Locate the cell with the specified text and output its [X, Y] center coordinate. 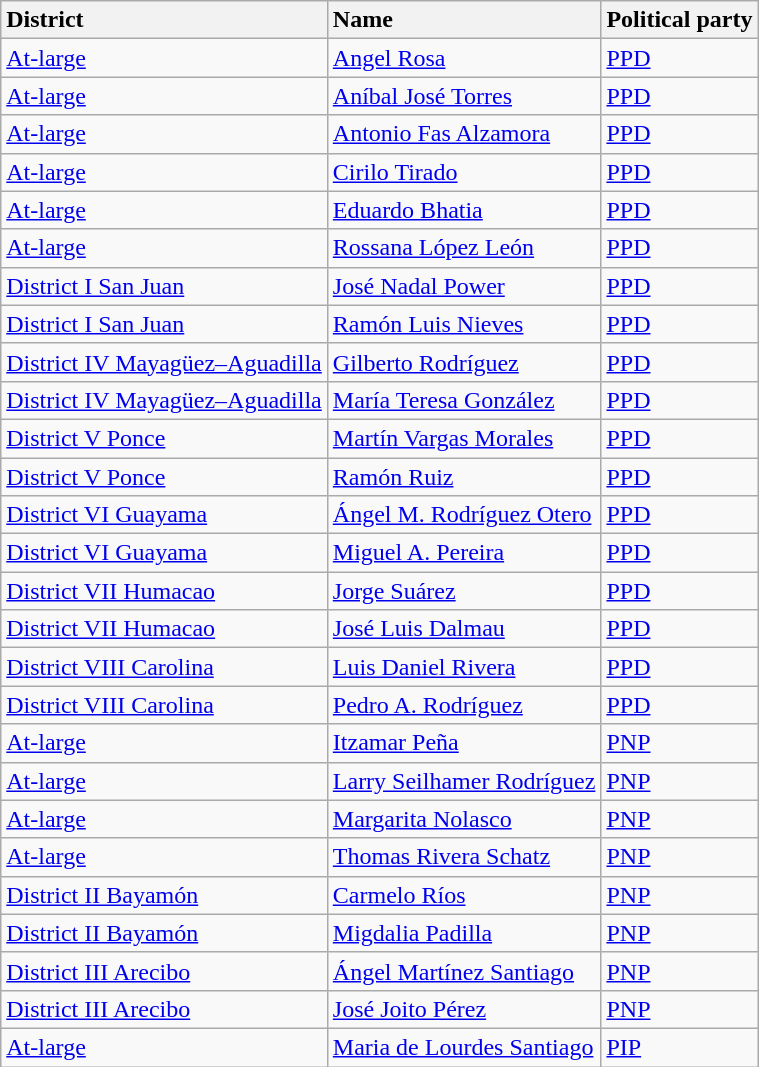
Ramón Luis Nieves [464, 324]
Pedro A. Rodríguez [464, 705]
Ángel Martínez Santiago [464, 971]
Ángel M. Rodríguez Otero [464, 515]
Margarita Nolasco [464, 819]
Maria de Lourdes Santiago [464, 1047]
Larry Seilhamer Rodríguez [464, 781]
Martín Vargas Morales [464, 438]
José Luis Dalmau [464, 629]
Name [464, 20]
José Nadal Power [464, 286]
Carmelo Ríos [464, 895]
Political party [680, 20]
José Joito Pérez [464, 1009]
Thomas Rivera Schatz [464, 857]
Ramón Ruiz [464, 477]
Aníbal José Torres [464, 96]
Angel Rosa [464, 58]
Luis Daniel Rivera [464, 667]
Rossana López León [464, 248]
District [164, 20]
Eduardo Bhatia [464, 210]
Miguel A. Pereira [464, 553]
PIP [680, 1047]
Itzamar Peña [464, 743]
Jorge Suárez [464, 591]
María Teresa González [464, 400]
Cirilo Tirado [464, 172]
Gilberto Rodríguez [464, 362]
Migdalia Padilla [464, 933]
Antonio Fas Alzamora [464, 134]
